Locate the cell with the specified text and output its (X, Y) center coordinate. 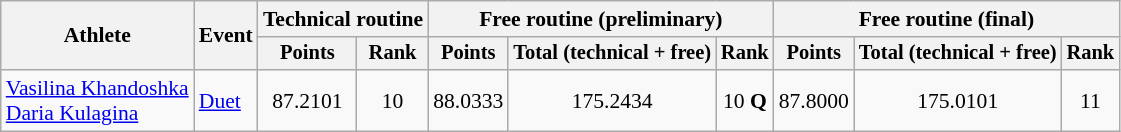
88.0333 (468, 100)
Athlete (98, 36)
Duet (226, 100)
87.2101 (308, 100)
Event (226, 36)
Vasilina KhandoshkaDaria Kulagina (98, 100)
Free routine (preliminary) (601, 19)
175.2434 (612, 100)
Free routine (final) (947, 19)
10 (392, 100)
175.0101 (958, 100)
Technical routine (343, 19)
87.8000 (814, 100)
11 (1091, 100)
10 Q (745, 100)
